Determine the [X, Y] coordinate at the center of the cell enclosing the given text.  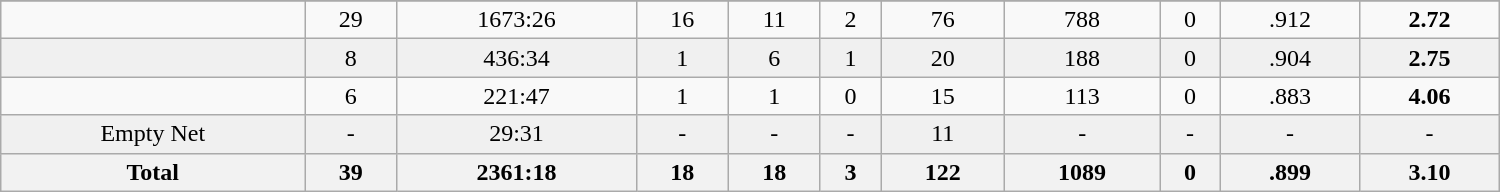
.912 [1290, 20]
2361:18 [516, 172]
.904 [1290, 58]
2 [850, 20]
Empty Net [153, 134]
20 [943, 58]
16 [682, 20]
4.06 [1430, 96]
3 [850, 172]
1089 [1082, 172]
113 [1082, 96]
2.75 [1430, 58]
76 [943, 20]
39 [351, 172]
8 [351, 58]
2.72 [1430, 20]
15 [943, 96]
221:47 [516, 96]
.899 [1290, 172]
436:34 [516, 58]
788 [1082, 20]
29 [351, 20]
1673:26 [516, 20]
29:31 [516, 134]
.883 [1290, 96]
3.10 [1430, 172]
Total [153, 172]
188 [1082, 58]
122 [943, 172]
